Return (x, y) of the center of cell containing provided text 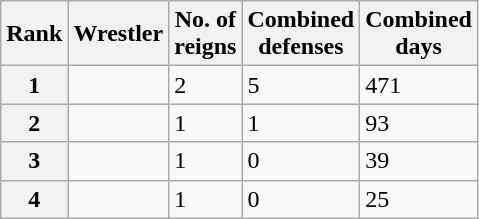
Rank (34, 34)
No. ofreigns (206, 34)
3 (34, 161)
93 (419, 123)
25 (419, 199)
Combineddays (419, 34)
4 (34, 199)
Wrestler (118, 34)
Combineddefenses (301, 34)
5 (301, 85)
471 (419, 85)
39 (419, 161)
